Capture the cell that displays the provided text and extract its [X, Y] central coordinate. 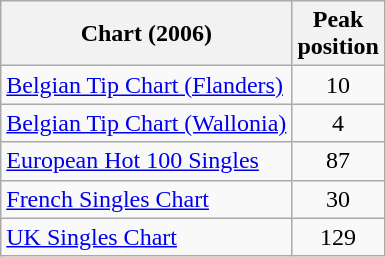
Peakposition [338, 34]
129 [338, 237]
4 [338, 123]
Belgian Tip Chart (Flanders) [146, 85]
European Hot 100 Singles [146, 161]
UK Singles Chart [146, 237]
10 [338, 85]
87 [338, 161]
Chart (2006) [146, 34]
Belgian Tip Chart (Wallonia) [146, 123]
30 [338, 199]
French Singles Chart [146, 199]
